Find where the given text appears and provide that cell's center as (X, Y) coordinate. 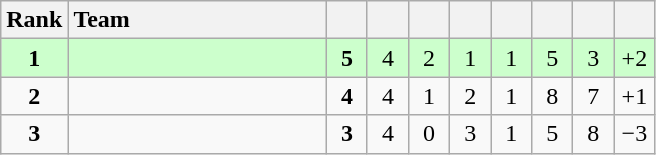
0 (430, 134)
Rank (34, 20)
7 (594, 96)
Team (198, 20)
+2 (634, 58)
−3 (634, 134)
+1 (634, 96)
